Search for the cell housing the specified text and yield its [x, y] center coordinate. 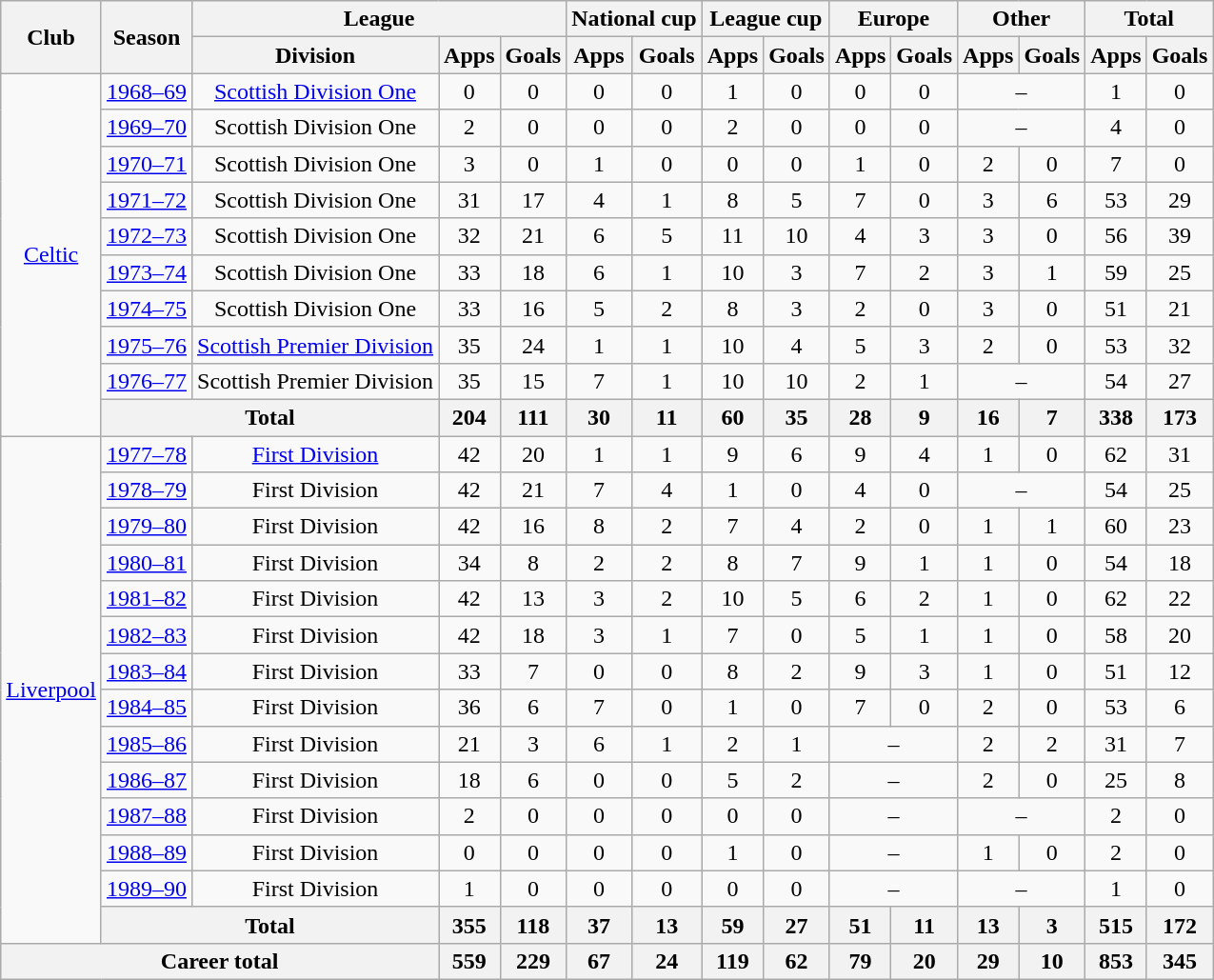
1978–79 [147, 490]
1972–73 [147, 236]
1975–76 [147, 345]
1970–71 [147, 164]
1981–82 [147, 599]
56 [1116, 236]
15 [533, 381]
1973–74 [147, 272]
39 [1180, 236]
118 [533, 925]
1988–89 [147, 852]
Career total [220, 961]
1987–88 [147, 816]
204 [469, 417]
Liverpool [51, 690]
559 [469, 961]
355 [469, 925]
1976–77 [147, 381]
12 [1180, 671]
36 [469, 708]
League [379, 19]
30 [599, 417]
119 [732, 961]
34 [469, 563]
Division [316, 55]
229 [533, 961]
1983–84 [147, 671]
338 [1116, 417]
1971–72 [147, 200]
79 [860, 961]
345 [1180, 961]
1989–90 [147, 889]
Club [51, 37]
National cup [634, 19]
37 [599, 925]
1969–70 [147, 128]
173 [1180, 417]
28 [860, 417]
22 [1180, 599]
111 [533, 417]
Celtic [51, 255]
1968–69 [147, 91]
1985–86 [147, 744]
Europe [893, 19]
1980–81 [147, 563]
515 [1116, 925]
League cup [766, 19]
1982–83 [147, 635]
1977–78 [147, 454]
17 [533, 200]
1979–80 [147, 527]
67 [599, 961]
1986–87 [147, 780]
Season [147, 37]
Other [1022, 19]
23 [1180, 527]
58 [1116, 635]
1974–75 [147, 309]
172 [1180, 925]
853 [1116, 961]
1984–85 [147, 708]
